Scan for the cell matching the given text and deliver its [X, Y] coordinate at center. 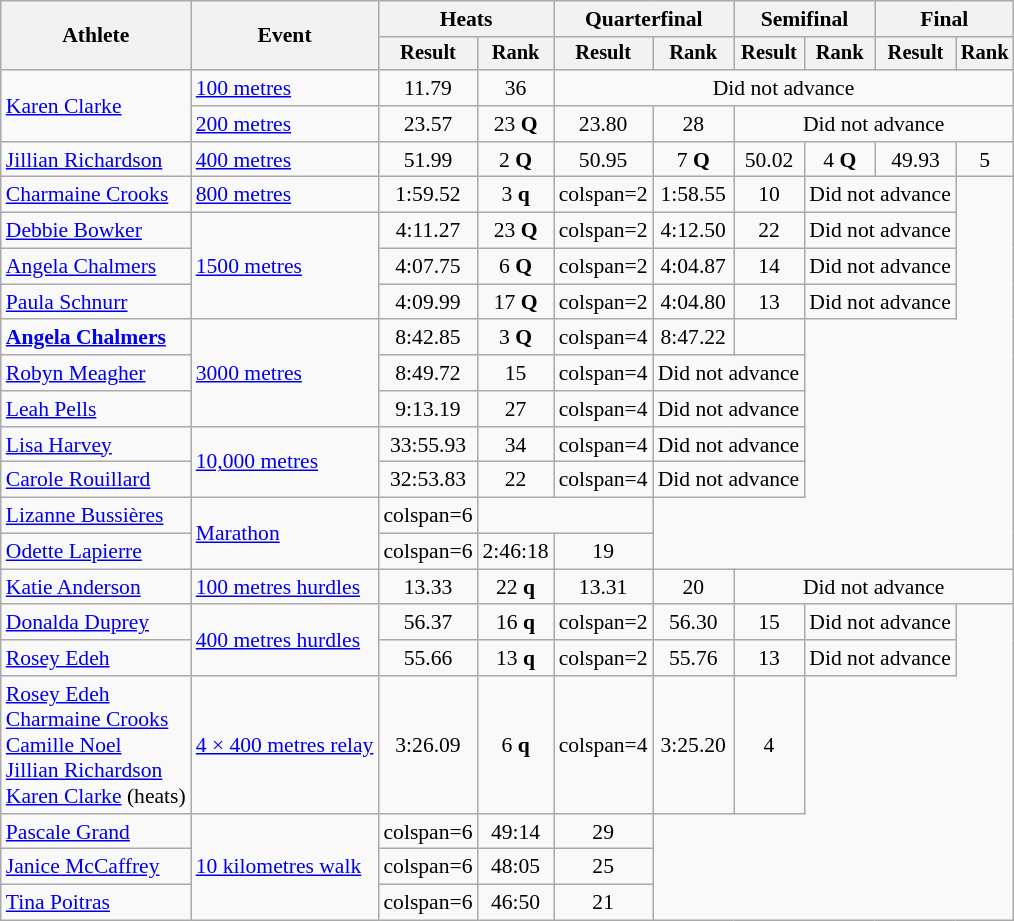
48:05 [516, 867]
36 [516, 88]
10 [769, 195]
Event [285, 36]
13 q [516, 658]
Semifinal [804, 19]
8:42.85 [428, 338]
Debbie Bowker [96, 231]
55.66 [428, 658]
10 kilometres walk [285, 868]
32:53.83 [428, 480]
Marathon [285, 534]
Carole Rouillard [96, 480]
Tina Poitras [96, 903]
100 metres hurdles [285, 587]
2 Q [516, 160]
8:49.72 [428, 373]
55.76 [694, 658]
Odette Lapierre [96, 552]
Donalda Duprey [96, 623]
25 [604, 867]
28 [694, 124]
3 Q [516, 338]
33:55.93 [428, 445]
14 [769, 267]
11.79 [428, 88]
21 [604, 903]
13.31 [604, 587]
16 q [516, 623]
800 metres [285, 195]
4:04.87 [694, 267]
400 metres [285, 160]
17 Q [516, 302]
20 [694, 587]
5 [985, 160]
4:09.99 [428, 302]
8:47.22 [694, 338]
46:50 [516, 903]
22 q [516, 587]
7 Q [694, 160]
3 q [516, 195]
400 metres hurdles [285, 640]
34 [516, 445]
Katie Anderson [96, 587]
19 [604, 552]
Rosey EdehCharmaine CrooksCamille NoelJillian RichardsonKaren Clarke (heats) [96, 745]
4:07.75 [428, 267]
Jillian Richardson [96, 160]
Leah Pells [96, 409]
200 metres [285, 124]
3:26.09 [428, 745]
100 metres [285, 88]
Final [944, 19]
4 Q [840, 160]
3:25.20 [694, 745]
4 × 400 metres relay [285, 745]
50.02 [769, 160]
Janice McCaffrey [96, 867]
56.30 [694, 623]
49.93 [916, 160]
4:12.50 [694, 231]
3000 metres [285, 374]
1:59.52 [428, 195]
Quarterfinal [644, 19]
Pascale Grand [96, 832]
50.95 [604, 160]
1500 metres [285, 266]
2:46:18 [516, 552]
Heats [466, 19]
23.57 [428, 124]
Karen Clarke [96, 106]
Lisa Harvey [96, 445]
4 [769, 745]
1:58.55 [694, 195]
23.80 [604, 124]
9:13.19 [428, 409]
Paula Schnurr [96, 302]
Rosey Edeh [96, 658]
51.99 [428, 160]
10,000 metres [285, 462]
49:14 [516, 832]
13.33 [428, 587]
27 [516, 409]
4:04.80 [694, 302]
6 q [516, 745]
29 [604, 832]
Charmaine Crooks [96, 195]
56.37 [428, 623]
Lizanne Bussières [96, 516]
6 Q [516, 267]
Athlete [96, 36]
4:11.27 [428, 231]
Robyn Meagher [96, 373]
